Return (X, Y) of the center of cell containing provided text 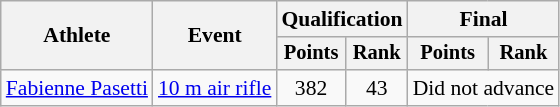
Qualification (342, 19)
43 (377, 88)
Event (214, 36)
10 m air rifle (214, 88)
Did not advance (484, 88)
Athlete (77, 36)
382 (310, 88)
Fabienne Pasetti (77, 88)
Final (484, 19)
